Return [X, Y] of the center of cell containing provided text 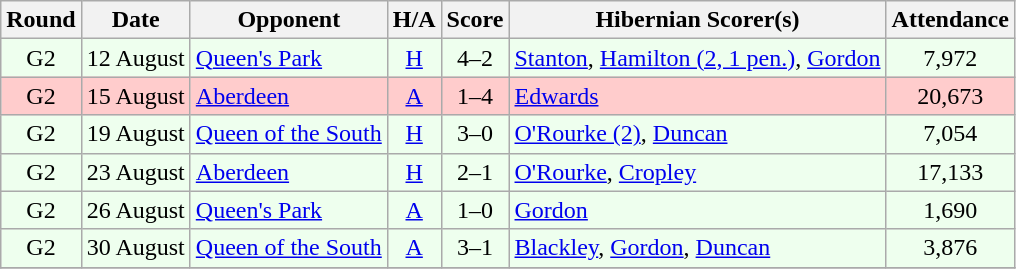
Gordon [698, 210]
1–4 [475, 96]
23 August [136, 172]
7,054 [950, 134]
17,133 [950, 172]
3–0 [475, 134]
2–1 [475, 172]
4–2 [475, 58]
Round [41, 20]
19 August [136, 134]
20,673 [950, 96]
O'Rourke, Cropley [698, 172]
Opponent [288, 20]
7,972 [950, 58]
12 August [136, 58]
H/A [414, 20]
Blackley, Gordon, Duncan [698, 248]
Score [475, 20]
3–1 [475, 248]
26 August [136, 210]
1–0 [475, 210]
Hibernian Scorer(s) [698, 20]
1,690 [950, 210]
30 August [136, 248]
Edwards [698, 96]
Attendance [950, 20]
15 August [136, 96]
O'Rourke (2), Duncan [698, 134]
Date [136, 20]
Stanton, Hamilton (2, 1 pen.), Gordon [698, 58]
3,876 [950, 248]
